Find where the given text appears and provide that cell's center as [x, y] coordinate. 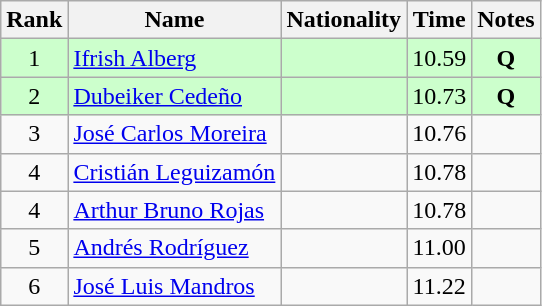
Nationality [344, 20]
3 [34, 134]
11.00 [440, 248]
Cristián Leguizamón [174, 172]
Ifrish Alberg [174, 58]
José Luis Mandros [174, 286]
6 [34, 286]
10.76 [440, 134]
Dubeiker Cedeño [174, 96]
José Carlos Moreira [174, 134]
Name [174, 20]
11.22 [440, 286]
Arthur Bruno Rojas [174, 210]
Andrés Rodríguez [174, 248]
5 [34, 248]
Rank [34, 20]
10.73 [440, 96]
2 [34, 96]
10.59 [440, 58]
Time [440, 20]
Notes [506, 20]
1 [34, 58]
